Return (X, Y) of the center of cell containing provided text 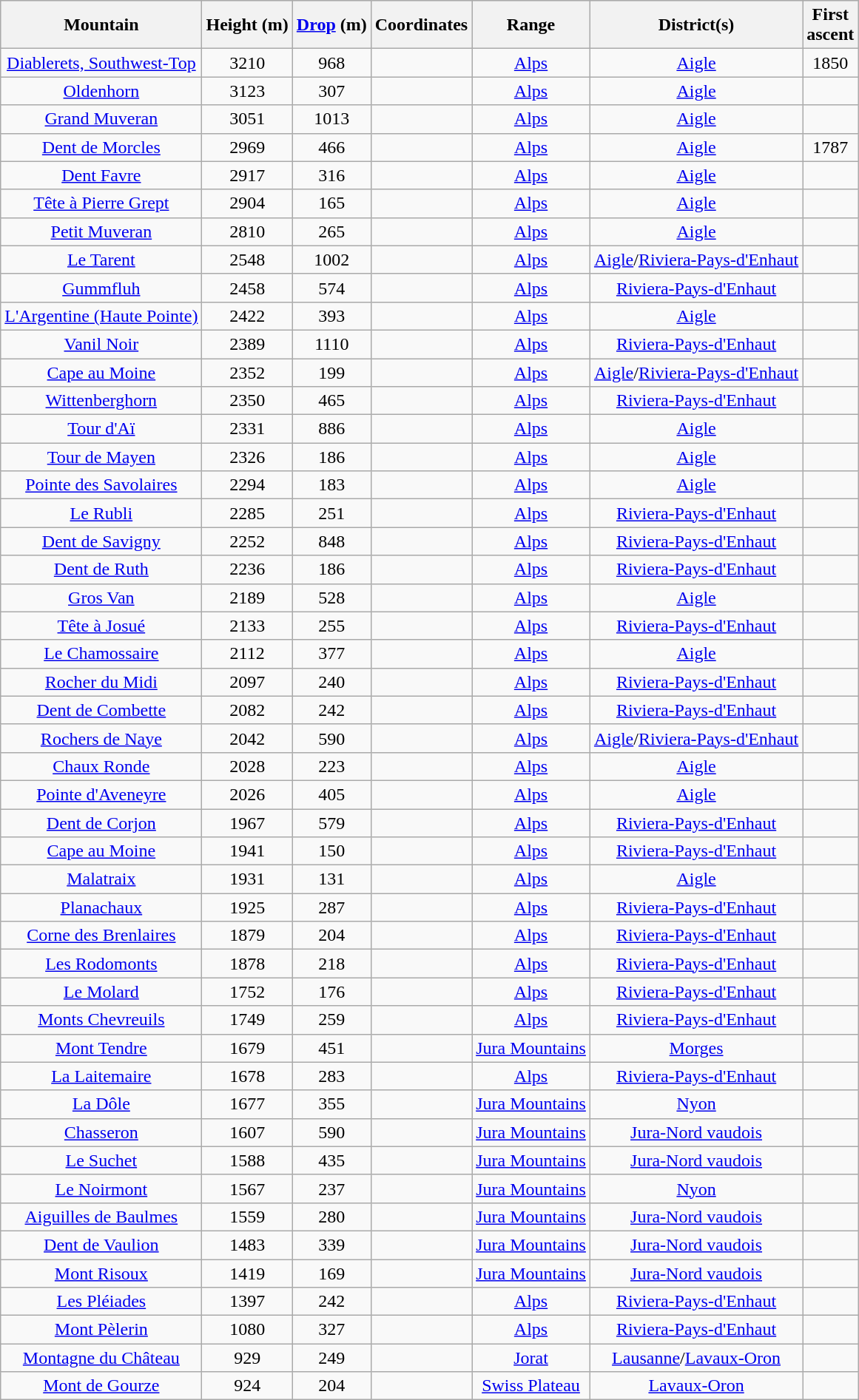
1559 (247, 1217)
Lausanne/Lavaux-Oron (695, 1358)
1967 (247, 823)
1678 (247, 1076)
Malatraix (101, 879)
2112 (247, 654)
150 (331, 851)
Monts Chevreuils (101, 1020)
2236 (247, 569)
2028 (247, 766)
Aiguilles de Baulmes (101, 1217)
929 (247, 1358)
405 (331, 794)
2294 (247, 485)
Mont Tendre (101, 1048)
1677 (247, 1104)
Le Chamossaire (101, 654)
Range (531, 25)
316 (331, 175)
Le Suchet (101, 1160)
924 (247, 1386)
2458 (247, 288)
Le Tarent (101, 260)
1397 (247, 1302)
District(s) (695, 25)
Pointe des Savolaires (101, 485)
183 (331, 485)
2352 (247, 372)
La Laitemaire (101, 1076)
2350 (247, 401)
1941 (247, 851)
La Dôle (101, 1104)
Swiss Plateau (531, 1386)
Montagne du Château (101, 1358)
327 (331, 1330)
2285 (247, 513)
2026 (247, 794)
Tête à Josué (101, 626)
451 (331, 1048)
Firstascent (830, 25)
Corne des Brenlaires (101, 936)
Vanil Noir (101, 344)
848 (331, 541)
435 (331, 1160)
265 (331, 231)
1925 (247, 907)
2389 (247, 344)
3210 (247, 63)
131 (331, 879)
Mont de Gourze (101, 1386)
Dent de Combette (101, 710)
1787 (830, 147)
1607 (247, 1132)
Lavaux-Oron (695, 1386)
574 (331, 288)
176 (331, 992)
2189 (247, 598)
Rochers de Naye (101, 738)
255 (331, 626)
237 (331, 1188)
Chasseron (101, 1132)
1588 (247, 1160)
2097 (247, 682)
Dent de Vaulion (101, 1245)
Le Noirmont (101, 1188)
393 (331, 316)
199 (331, 372)
Wittenberghorn (101, 401)
Chaux Ronde (101, 766)
Petit Muveran (101, 231)
Diablerets, Southwest-Top (101, 63)
2133 (247, 626)
Tête à Pierre Grept (101, 203)
Morges (695, 1048)
886 (331, 429)
355 (331, 1104)
Tour de Mayen (101, 457)
2422 (247, 316)
Tour d'Aï (101, 429)
339 (331, 1245)
1110 (331, 344)
240 (331, 682)
Mont Pèlerin (101, 1330)
3123 (247, 91)
Les Rodomonts (101, 964)
1679 (247, 1048)
Le Rubli (101, 513)
2904 (247, 203)
1749 (247, 1020)
Mont Risoux (101, 1273)
Dent de Ruth (101, 569)
287 (331, 907)
Oldenhorn (101, 91)
Coordinates (421, 25)
2082 (247, 710)
259 (331, 1020)
2042 (247, 738)
466 (331, 147)
2548 (247, 260)
283 (331, 1076)
2917 (247, 175)
465 (331, 401)
223 (331, 766)
249 (331, 1358)
Gros Van (101, 598)
Drop (m) (331, 25)
307 (331, 91)
Height (m) (247, 25)
L'Argentine (Haute Pointe) (101, 316)
Le Molard (101, 992)
968 (331, 63)
1002 (331, 260)
377 (331, 654)
Les Pléiades (101, 1302)
2326 (247, 457)
3051 (247, 119)
Dent de Morcles (101, 147)
1013 (331, 119)
1752 (247, 992)
Dent de Savigny (101, 541)
165 (331, 203)
Dent Favre (101, 175)
1080 (247, 1330)
1879 (247, 936)
2252 (247, 541)
169 (331, 1273)
Gummfluh (101, 288)
Dent de Corjon (101, 823)
1878 (247, 964)
Pointe d'Aveneyre (101, 794)
1567 (247, 1188)
1850 (830, 63)
251 (331, 513)
Mountain (101, 25)
Jorat (531, 1358)
2969 (247, 147)
Grand Muveran (101, 119)
579 (331, 823)
2810 (247, 231)
280 (331, 1217)
2331 (247, 429)
1931 (247, 879)
1483 (247, 1245)
Rocher du Midi (101, 682)
218 (331, 964)
Planachaux (101, 907)
528 (331, 598)
1419 (247, 1273)
